Return the (x, y) coordinate for the center point of the cell that contains the specified text.  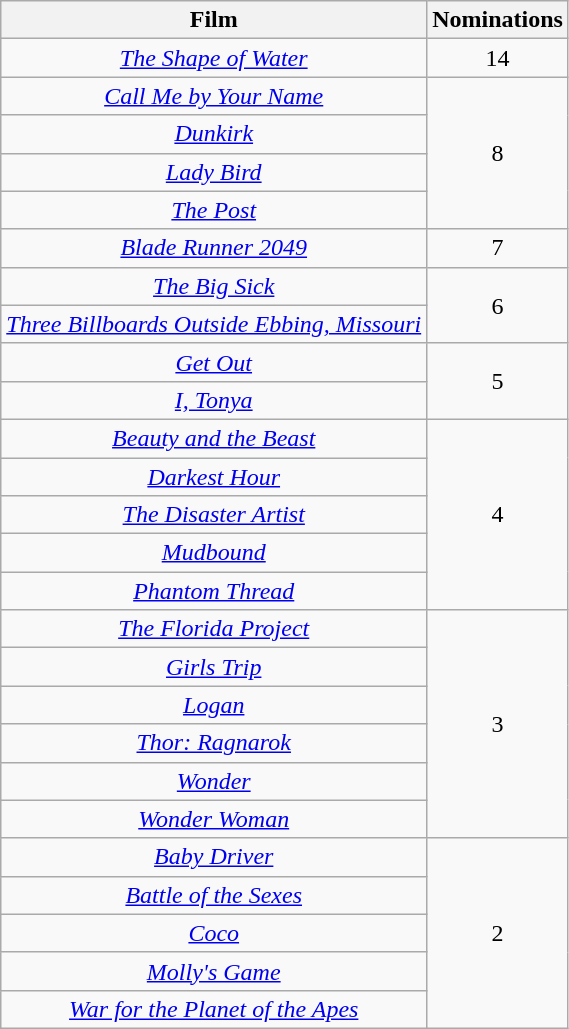
Phantom Thread (214, 591)
Molly's Game (214, 971)
Film (214, 20)
5 (498, 381)
I, Tonya (214, 400)
Girls Trip (214, 667)
Coco (214, 933)
7 (498, 248)
Thor: Ragnarok (214, 743)
Wonder Woman (214, 819)
Call Me by Your Name (214, 96)
Dunkirk (214, 134)
Beauty and the Beast (214, 438)
Lady Bird (214, 172)
Darkest Hour (214, 477)
Wonder (214, 781)
Baby Driver (214, 857)
The Big Sick (214, 286)
Get Out (214, 362)
War for the Planet of the Apes (214, 1009)
14 (498, 58)
The Disaster Artist (214, 515)
The Florida Project (214, 629)
The Shape of Water (214, 58)
2 (498, 933)
Mudbound (214, 553)
8 (498, 153)
Blade Runner 2049 (214, 248)
The Post (214, 210)
Logan (214, 705)
Three Billboards Outside Ebbing, Missouri (214, 324)
6 (498, 305)
3 (498, 724)
Nominations (498, 20)
Battle of the Sexes (214, 895)
4 (498, 514)
